Capture the cell that displays the provided text and extract its (x, y) central coordinate. 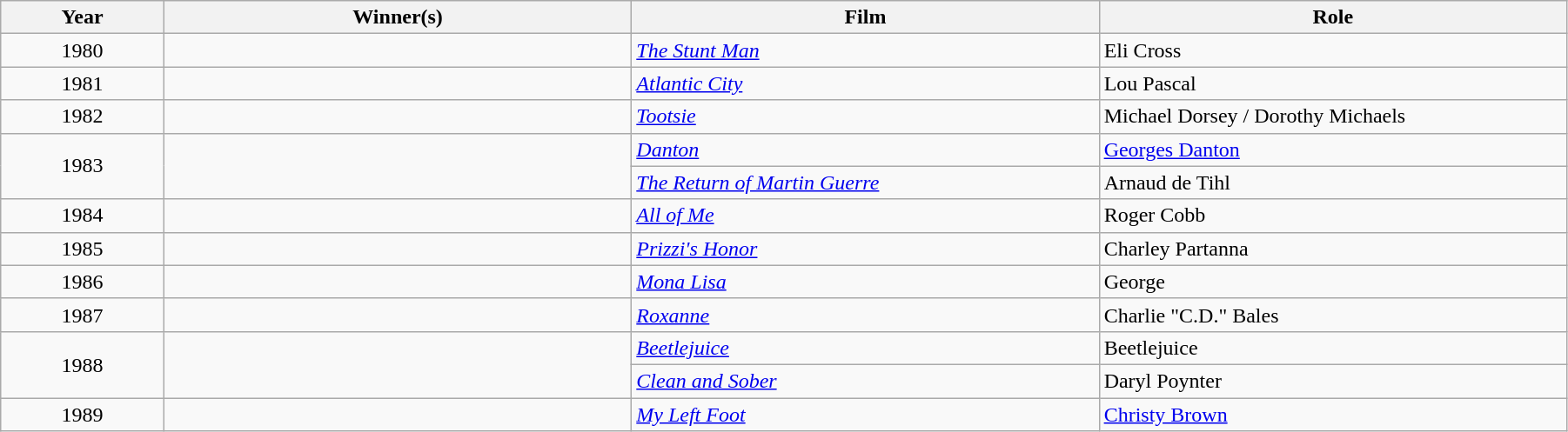
My Left Foot (865, 415)
Charley Partanna (1333, 249)
Charlie "C.D." Bales (1333, 315)
Roger Cobb (1333, 216)
1988 (83, 364)
George (1333, 282)
Tootsie (865, 116)
Prizzi's Honor (865, 249)
The Return of Martin Guerre (865, 183)
1985 (83, 249)
1984 (83, 216)
1982 (83, 116)
Winner(s) (397, 17)
1986 (83, 282)
1983 (83, 166)
Danton (865, 150)
1981 (83, 83)
1987 (83, 315)
Year (83, 17)
Michael Dorsey / Dorothy Michaels (1333, 116)
Christy Brown (1333, 415)
Arnaud de Tihl (1333, 183)
Role (1333, 17)
The Stunt Man (865, 50)
1980 (83, 50)
All of Me (865, 216)
Mona Lisa (865, 282)
Daryl Poynter (1333, 381)
Roxanne (865, 315)
1989 (83, 415)
Clean and Sober (865, 381)
Georges Danton (1333, 150)
Lou Pascal (1333, 83)
Eli Cross (1333, 50)
Atlantic City (865, 83)
Film (865, 17)
